Return [x, y] of the center of cell containing provided text 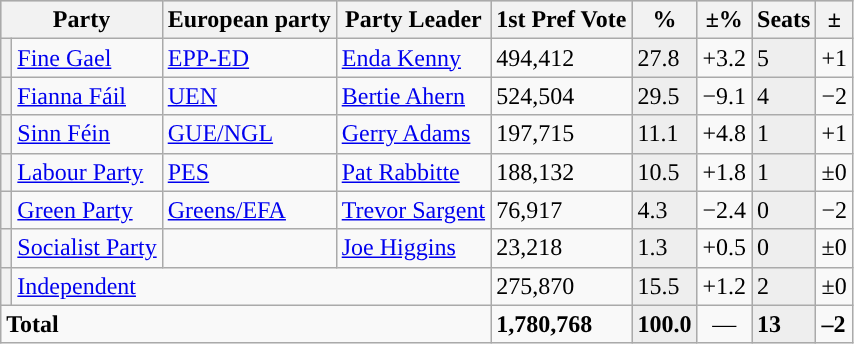
5 [784, 58]
−9.1 [724, 96]
2 [784, 286]
GUE/NGL [249, 134]
± [834, 20]
10.5 [664, 172]
13 [784, 324]
4.3 [664, 210]
23,218 [562, 248]
+1.8 [724, 172]
188,132 [562, 172]
Fine Gael [87, 58]
Bertie Ahern [413, 96]
−2.4 [724, 210]
+3.2 [724, 58]
–2 [834, 324]
Party [82, 20]
Seats [784, 20]
Total [246, 324]
Independent [252, 286]
Greens/EFA [249, 210]
Gerry Adams [413, 134]
Trevor Sargent [413, 210]
100.0 [664, 324]
15.5 [664, 286]
Labour Party [87, 172]
% [664, 20]
Party Leader [413, 20]
PES [249, 172]
27.8 [664, 58]
29.5 [664, 96]
197,715 [562, 134]
+4.8 [724, 134]
Sinn Féin [87, 134]
European party [249, 20]
Socialist Party [87, 248]
1.3 [664, 248]
Joe Higgins [413, 248]
+0.5 [724, 248]
±% [724, 20]
275,870 [562, 286]
Pat Rabbitte [413, 172]
494,412 [562, 58]
11.1 [664, 134]
EPP-ED [249, 58]
Green Party [87, 210]
524,504 [562, 96]
UEN [249, 96]
76,917 [562, 210]
4 [784, 96]
Enda Kenny [413, 58]
Fianna Fáil [87, 96]
— [724, 324]
1st Pref Vote [562, 20]
+1.2 [724, 286]
1,780,768 [562, 324]
